Locate the cell with the specified text and output its [X, Y] center coordinate. 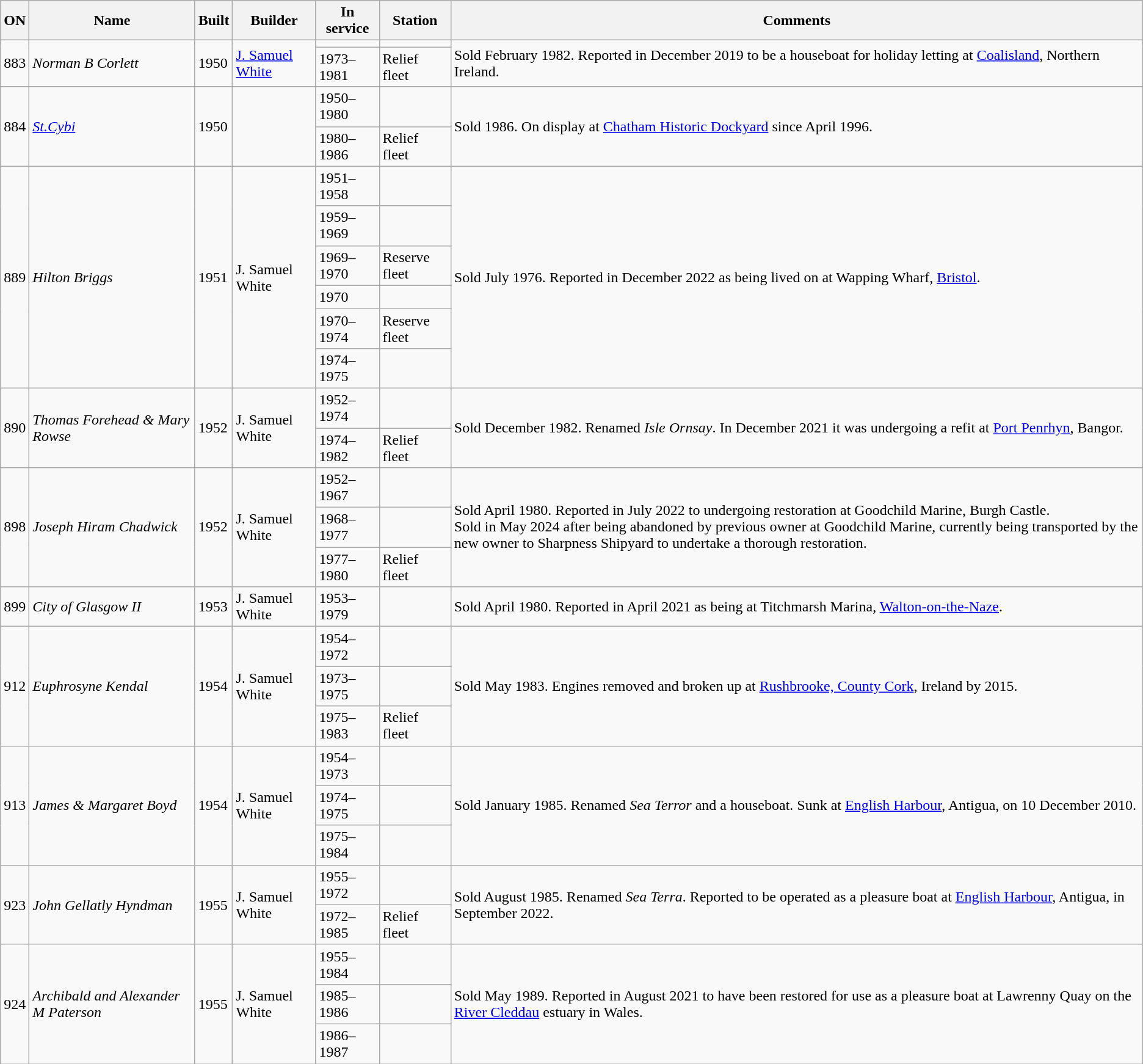
Norman B Corlett [112, 64]
1955–1984 [347, 964]
Builder [274, 21]
Sold February 1982. Reported in December 2019 to be a houseboat for holiday letting at Coalisland, Northern Ireland. [796, 64]
Sold May 1983. Engines removed and broken up at Rushbrooke, County Cork, Ireland by 2015. [796, 687]
1968–1977 [347, 528]
1955–1972 [347, 884]
Sold January 1985. Renamed Sea Terror and a houseboat. Sunk at English Harbour, Antigua, on 10 December 2010. [796, 805]
1959–1969 [347, 226]
Sold August 1985. Renamed Sea Terra. Reported to be operated as a pleasure boat at English Harbour, Antigua, in September 2022. [796, 905]
1977–1980 [347, 567]
Archibald and Alexander M Paterson [112, 1004]
Built [214, 21]
1969–1970 [347, 265]
1952–1967 [347, 487]
Joseph Hiram Chadwick [112, 528]
1951–1958 [347, 186]
1975–1984 [347, 845]
Comments [796, 21]
1970 [347, 297]
1972–1985 [347, 925]
ON [15, 21]
1985–1986 [347, 1004]
923 [15, 905]
St.Cybi [112, 126]
1952–1974 [347, 408]
Sold December 1982. Renamed Isle Ornsay. In December 2021 it was undergoing a refit at Port Penrhyn, Bangor. [796, 428]
912 [15, 687]
1973–1981 [347, 67]
1975–1983 [347, 726]
899 [15, 607]
1980–1986 [347, 147]
1951 [214, 277]
Sold July 1976. Reported in December 2022 as being lived on at Wapping Wharf, Bristol. [796, 277]
Sold April 1980. Reported in April 2021 as being at Titchmarsh Marina, Walton-on-the-Naze. [796, 607]
889 [15, 277]
1986–1987 [347, 1043]
1973–1975 [347, 687]
1974–1982 [347, 447]
1950–1980 [347, 106]
1953–1979 [347, 607]
Name [112, 21]
1954–1973 [347, 766]
884 [15, 126]
Sold May 1989. Reported in August 2021 to have been restored for use as a pleasure boat at Lawrenny Quay on the River Cleddau estuary in Wales. [796, 1004]
913 [15, 805]
Thomas Forehead & Mary Rowse [112, 428]
924 [15, 1004]
James & Margaret Boyd [112, 805]
883 [15, 64]
890 [15, 428]
John Gellatly Hyndman [112, 905]
Hilton Briggs [112, 277]
898 [15, 528]
Station [415, 21]
1953 [214, 607]
City of Glasgow II [112, 607]
1954–1972 [347, 646]
Euphrosyne Kendal [112, 687]
Sold 1986. On display at Chatham Historic Dockyard since April 1996. [796, 126]
1970–1974 [347, 329]
In service [347, 21]
